Detect which cell encompasses the target text, then output its (X, Y) center coordinate. 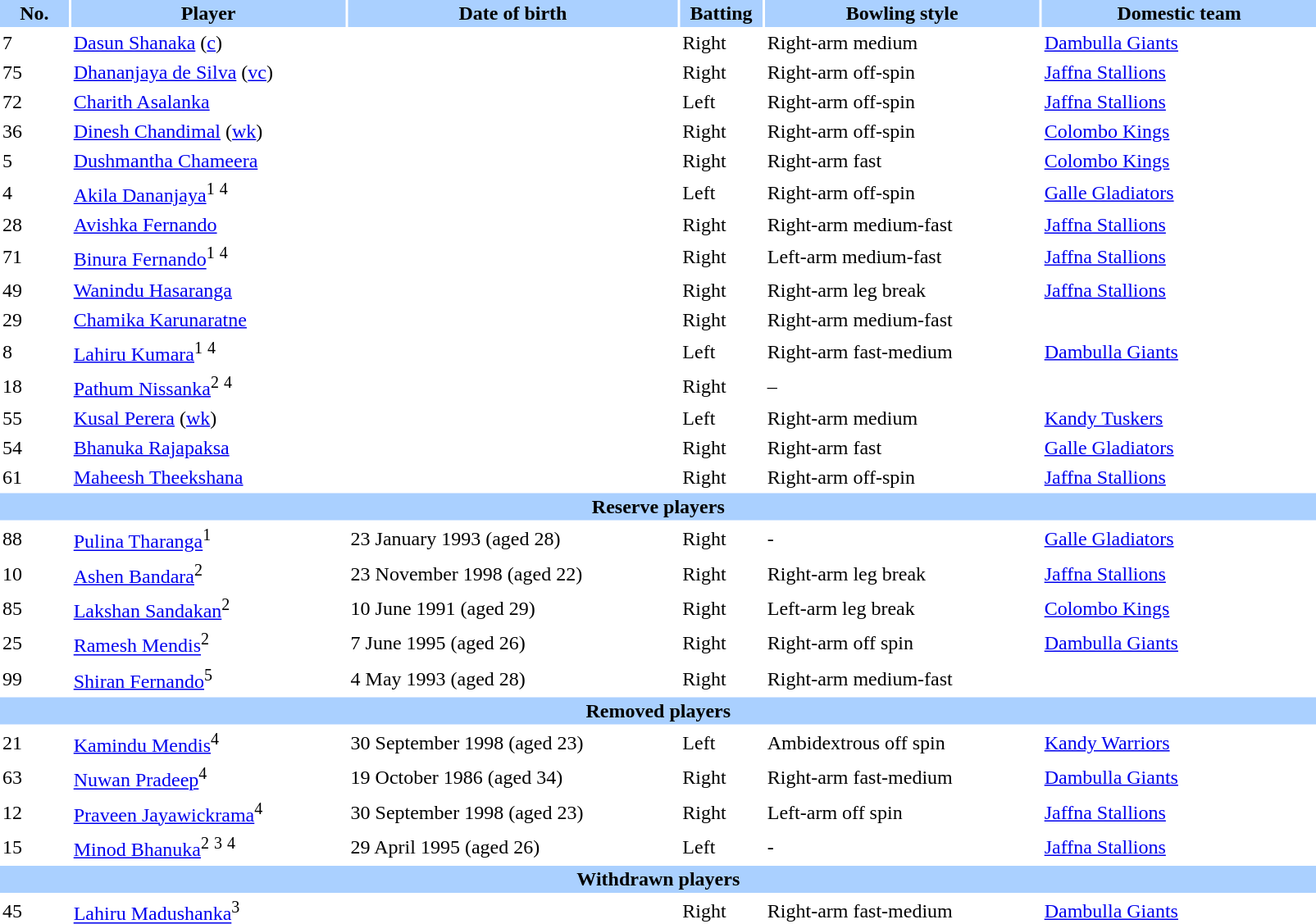
5 (34, 161)
54 (34, 448)
Nuwan Pradeep4 (208, 777)
Lakshan Sandakan2 (208, 608)
61 (34, 477)
7 June 1995 (aged 26) (513, 643)
Charith Asalanka (208, 102)
Pulina Tharanga1 (208, 539)
25 (34, 643)
7 (34, 43)
Kamindu Mendis4 (208, 743)
10 June 1991 (aged 29) (513, 608)
75 (34, 72)
Player (208, 13)
18 (34, 385)
29 April 1995 (aged 26) (513, 848)
21 (34, 743)
Left-arm off spin (902, 812)
72 (34, 102)
Ashen Bandara2 (208, 574)
Avishka Fernando (208, 225)
Praveen Jayawickrama4 (208, 812)
55 (34, 418)
Wanindu Hasaranga (208, 290)
19 October 1986 (aged 34) (513, 777)
Bowling style (902, 13)
99 (34, 679)
85 (34, 608)
36 (34, 131)
Batting (721, 13)
Dushmantha Chameera (208, 161)
29 (34, 320)
49 (34, 290)
Dinesh Chandimal (wk) (208, 131)
Binura Fernando1 4 (208, 257)
Maheesh Theekshana (208, 477)
12 (34, 812)
Pathum Nissanka2 4 (208, 385)
Left-arm medium-fast (902, 257)
28 (34, 225)
Dasun Shanaka (c) (208, 43)
88 (34, 539)
Right-arm off spin (902, 643)
Kusal Perera (wk) (208, 418)
8 (34, 351)
10 (34, 574)
71 (34, 257)
23 November 1998 (aged 22) (513, 574)
Ambidextrous off spin (902, 743)
Left-arm leg break (902, 608)
Dhananjaya de Silva (vc) (208, 72)
Akila Dananjaya1 4 (208, 193)
4 (34, 193)
Lahiru Kumara1 4 (208, 351)
Minod Bhanuka2 3 4 (208, 848)
Ramesh Mendis2 (208, 643)
63 (34, 777)
No. (34, 13)
4 May 1993 (aged 28) (513, 679)
Chamika Karunaratne (208, 320)
15 (34, 848)
Date of birth (513, 13)
23 January 1993 (aged 28) (513, 539)
Shiran Fernando5 (208, 679)
– (902, 385)
Bhanuka Rajapaksa (208, 448)
